Output the [x, y] coordinate of the center of the cell containing the given text.  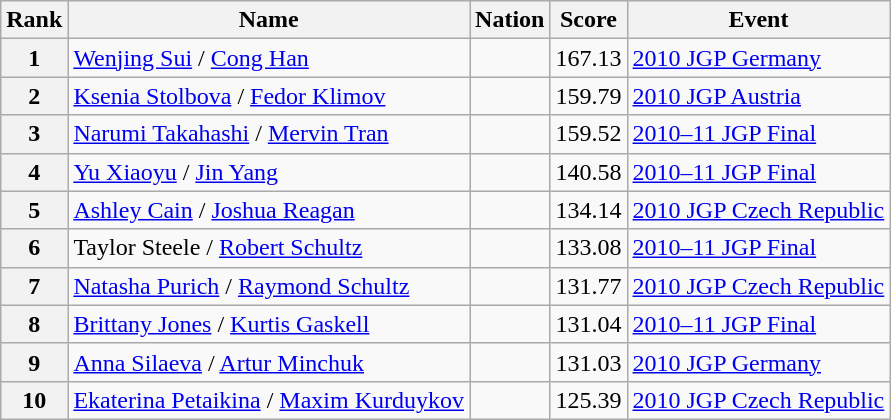
Event [758, 20]
Name [269, 20]
Ashley Cain / Joshua Reagan [269, 210]
8 [34, 324]
125.39 [588, 400]
131.04 [588, 324]
Ksenia Stolbova / Fedor Klimov [269, 96]
10 [34, 400]
Natasha Purich / Raymond Schultz [269, 286]
9 [34, 362]
Yu Xiaoyu / Jin Yang [269, 172]
2010 JGP Austria [758, 96]
140.58 [588, 172]
Anna Silaeva / Artur Minchuk [269, 362]
159.52 [588, 134]
Wenjing Sui / Cong Han [269, 58]
Rank [34, 20]
7 [34, 286]
Brittany Jones / Kurtis Gaskell [269, 324]
159.79 [588, 96]
Score [588, 20]
Taylor Steele / Robert Schultz [269, 248]
Narumi Takahashi / Mervin Tran [269, 134]
2 [34, 96]
3 [34, 134]
4 [34, 172]
6 [34, 248]
133.08 [588, 248]
Ekaterina Petaikina / Maxim Kurduykov [269, 400]
134.14 [588, 210]
5 [34, 210]
167.13 [588, 58]
1 [34, 58]
131.03 [588, 362]
Nation [510, 20]
131.77 [588, 286]
